Output the [x, y] coordinate of the center of the cell containing the given text.  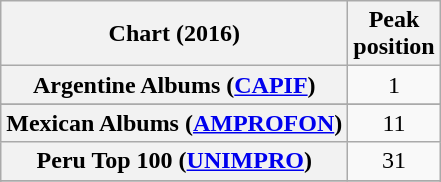
Peakposition [394, 34]
Chart (2016) [174, 34]
1 [394, 85]
11 [394, 123]
Mexican Albums (AMPROFON) [174, 123]
31 [394, 161]
Peru Top 100 (UNIMPRO) [174, 161]
Argentine Albums (CAPIF) [174, 85]
